Search for the cell housing the specified text and yield its [X, Y] center coordinate. 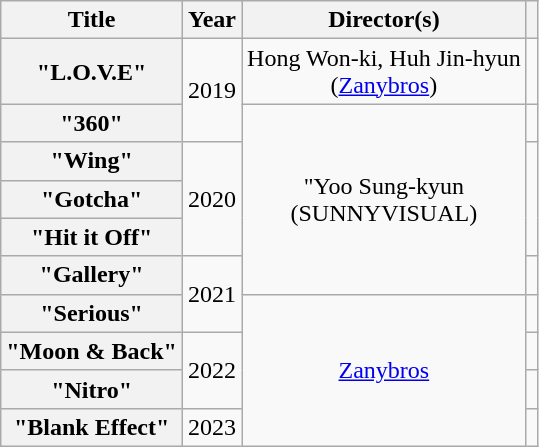
Zanybros [384, 370]
"360" [92, 123]
"L.O.V.E" [92, 72]
"Gallery" [92, 275]
2020 [212, 199]
2022 [212, 370]
"Nitro" [92, 389]
Director(s) [384, 20]
Title [92, 20]
"Blank Effect" [92, 427]
"Serious" [92, 313]
Year [212, 20]
Hong Won-ki, Huh Jin-hyun(Zanybros) [384, 72]
2023 [212, 427]
"Yoo Sung-kyun(SUNNYVISUAL) [384, 199]
"Moon & Back" [92, 351]
2019 [212, 90]
"Wing" [92, 161]
2021 [212, 294]
"Hit it Off" [92, 237]
"Gotcha" [92, 199]
